Detect which cell encompasses the target text, then output its [X, Y] center coordinate. 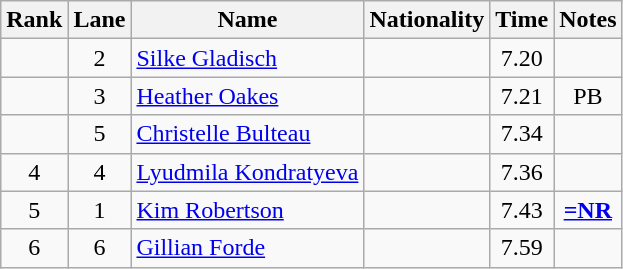
Rank [34, 20]
Silke Gladisch [248, 58]
7.34 [522, 134]
PB [588, 96]
1 [100, 210]
Kim Robertson [248, 210]
Time [522, 20]
Lyudmila Kondratyeva [248, 172]
=NR [588, 210]
Name [248, 20]
Lane [100, 20]
7.21 [522, 96]
3 [100, 96]
Gillian Forde [248, 248]
7.20 [522, 58]
Nationality [427, 20]
7.59 [522, 248]
7.36 [522, 172]
2 [100, 58]
Notes [588, 20]
Heather Oakes [248, 96]
Christelle Bulteau [248, 134]
7.43 [522, 210]
